Capture the cell that displays the provided text and extract its (x, y) central coordinate. 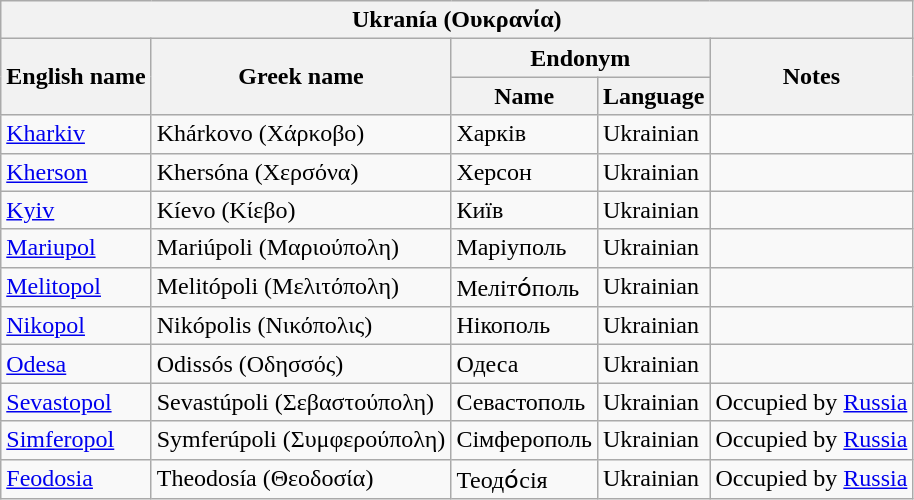
Kherson (76, 172)
Melitopol (76, 287)
Київ (524, 210)
Одеса (524, 364)
Greek name (301, 77)
Simferopol (76, 440)
Сімферополь (524, 440)
Sevastopol (76, 402)
Меліто́поль (524, 287)
Symferúpoli (Συμφερούπολη) (301, 440)
Харків (524, 134)
Khárkovo (Χάρκοβο) (301, 134)
Nikopol (76, 326)
Odesa (76, 364)
Kharkiv (76, 134)
English name (76, 77)
Нікополь (524, 326)
Name (524, 96)
Теодо́сія (524, 479)
Nikópolis (Νικόπολις) (301, 326)
Feodosia (76, 479)
Херсон (524, 172)
Kíevo (Κίεβο) (301, 210)
Mariupol (76, 248)
Odissós (Οδησσός) (301, 364)
Mariúpoli (Μαριούπολη) (301, 248)
Севастополь (524, 402)
Ukranía (Ουκρανία) (457, 20)
Theodosía (Θεοδoσία) (301, 479)
Khersóna (Χερσόνα) (301, 172)
Маріуполь (524, 248)
Language (653, 96)
Kyiv (76, 210)
Endonym (580, 58)
Melitópoli (Μελιτόπολη) (301, 287)
Sevastúpoli (Σεβαστούπολη) (301, 402)
Notes (812, 77)
